For the text-containing cell, return its midpoint in [x, y] coordinate format. 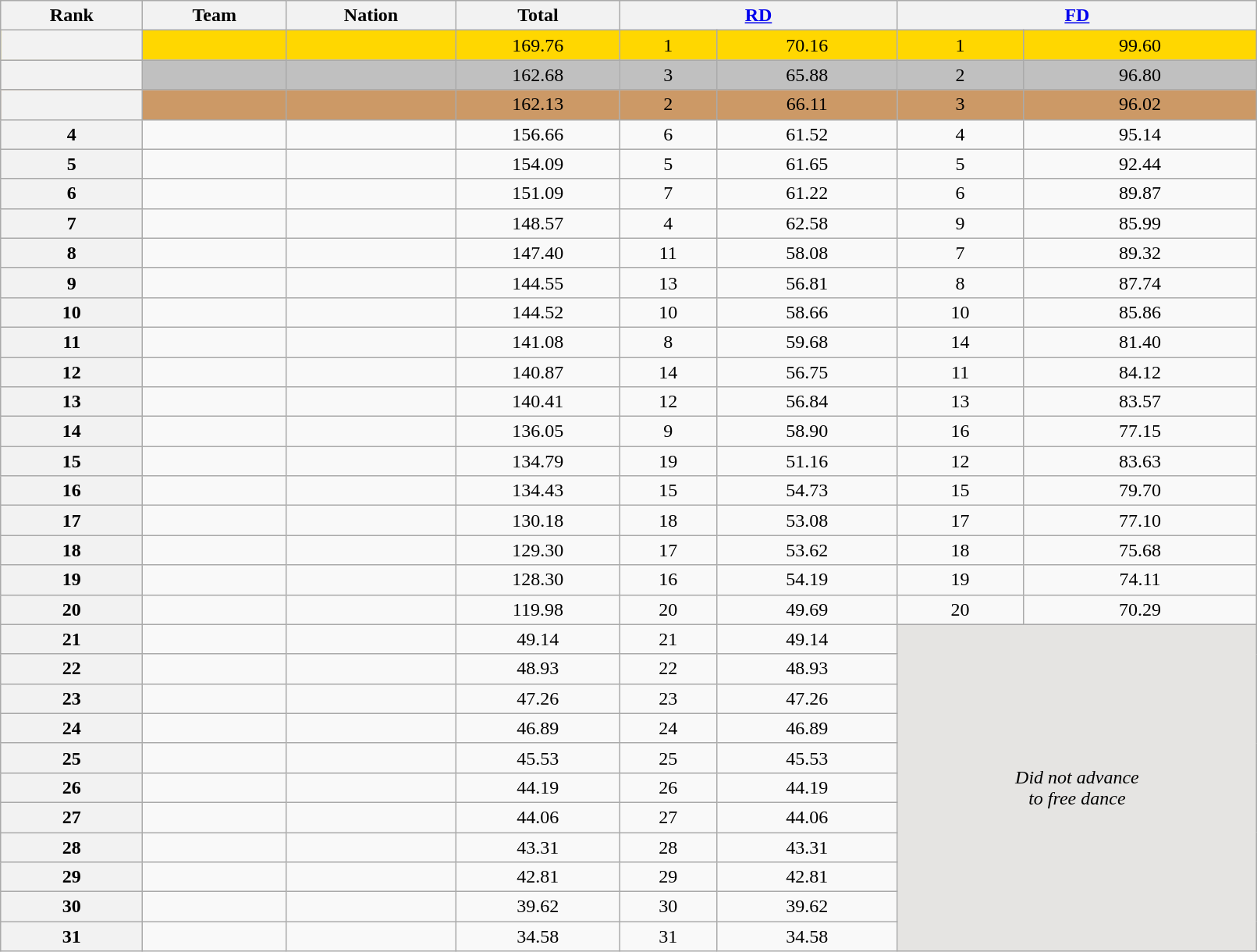
61.22 [807, 194]
77.15 [1140, 432]
70.29 [1140, 609]
85.99 [1140, 223]
140.41 [538, 402]
58.66 [807, 312]
169.76 [538, 45]
96.80 [1140, 75]
66.11 [807, 105]
95.14 [1140, 134]
51.16 [807, 461]
61.65 [807, 164]
53.62 [807, 550]
56.75 [807, 372]
119.98 [538, 609]
53.08 [807, 520]
83.63 [1140, 461]
87.74 [1140, 282]
56.81 [807, 282]
154.09 [538, 164]
75.68 [1140, 550]
148.57 [538, 223]
Team [214, 16]
Total [538, 16]
92.44 [1140, 164]
162.68 [538, 75]
70.16 [807, 45]
134.43 [538, 491]
99.60 [1140, 45]
84.12 [1140, 372]
54.19 [807, 580]
128.30 [538, 580]
65.88 [807, 75]
129.30 [538, 550]
96.02 [1140, 105]
147.40 [538, 253]
61.52 [807, 134]
74.11 [1140, 580]
141.08 [538, 342]
79.70 [1140, 491]
89.87 [1140, 194]
77.10 [1140, 520]
56.84 [807, 402]
81.40 [1140, 342]
144.55 [538, 282]
85.86 [1140, 312]
FD [1077, 16]
156.66 [538, 134]
83.57 [1140, 402]
58.08 [807, 253]
58.90 [807, 432]
162.13 [538, 105]
144.52 [538, 312]
49.69 [807, 609]
130.18 [538, 520]
RD [758, 16]
151.09 [538, 194]
Did not advanceto free dance [1077, 788]
140.87 [538, 372]
136.05 [538, 432]
134.79 [538, 461]
54.73 [807, 491]
Rank [72, 16]
59.68 [807, 342]
89.32 [1140, 253]
62.58 [807, 223]
Nation [371, 16]
